Scan for the cell matching the given text and deliver its [X, Y] coordinate at center. 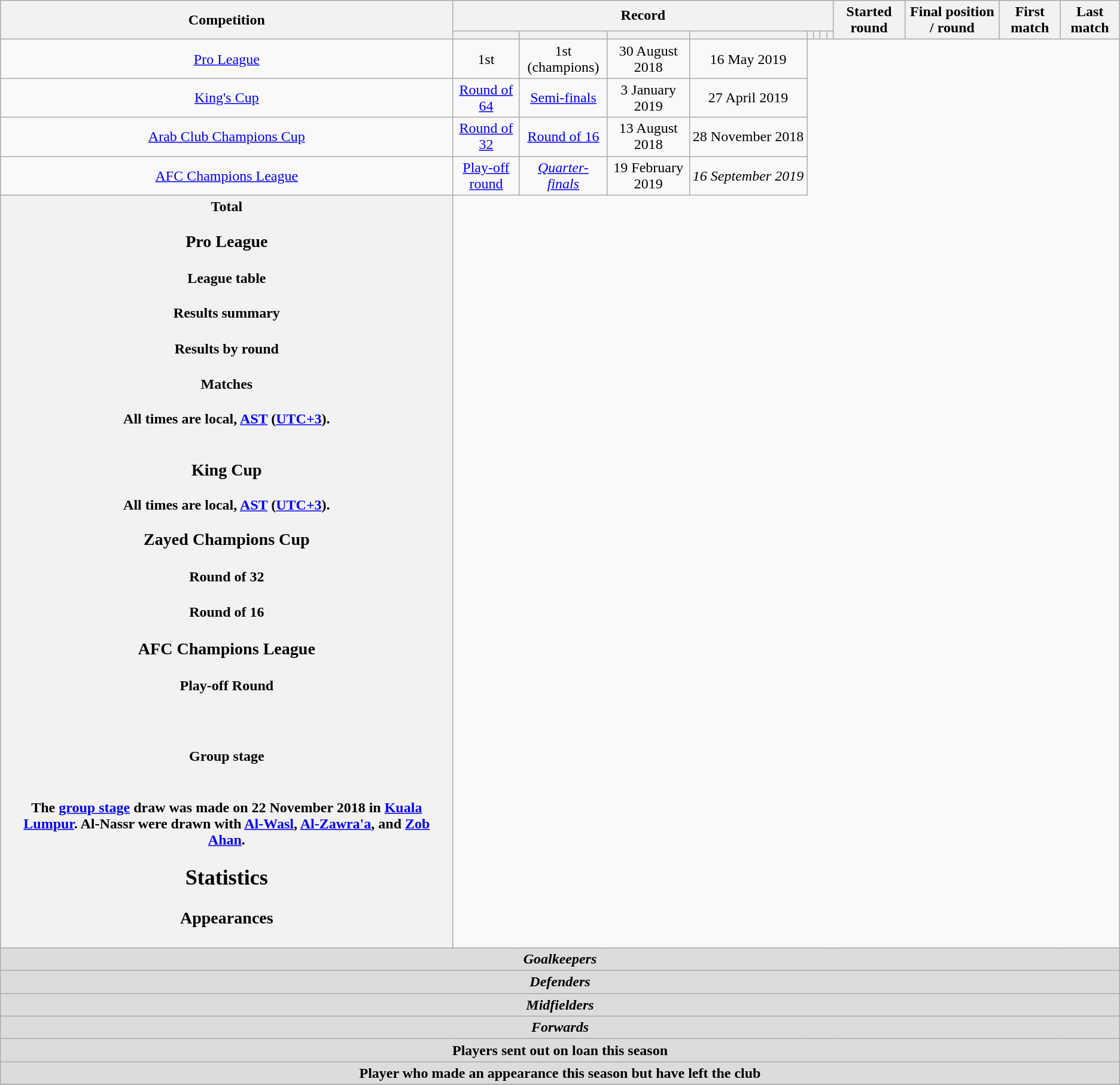
Last match [1090, 20]
Play-off round [486, 176]
16 May 2019 [748, 59]
Semi-finals [564, 98]
Started round [869, 20]
Final position / round [952, 20]
Round of 64 [486, 98]
Round of 16 [564, 136]
28 November 2018 [748, 136]
Record [643, 16]
Goalkeepers [560, 959]
Round of 32 [486, 136]
Defenders [560, 982]
1st [486, 59]
Arab Club Champions Cup [227, 136]
Players sent out on loan this season [560, 1050]
1st (champions) [564, 59]
Pro League [227, 59]
King's Cup [227, 98]
Forwards [560, 1028]
30 August 2018 [649, 59]
Quarter-finals [564, 176]
3 January 2019 [649, 98]
Midfielders [560, 1005]
Player who made an appearance this season but have left the club [560, 1073]
Competition [227, 20]
AFC Champions League [227, 176]
16 September 2019 [748, 176]
27 April 2019 [748, 98]
13 August 2018 [649, 136]
19 February 2019 [649, 176]
First match [1030, 20]
